Search for the cell housing the specified text and yield its [X, Y] center coordinate. 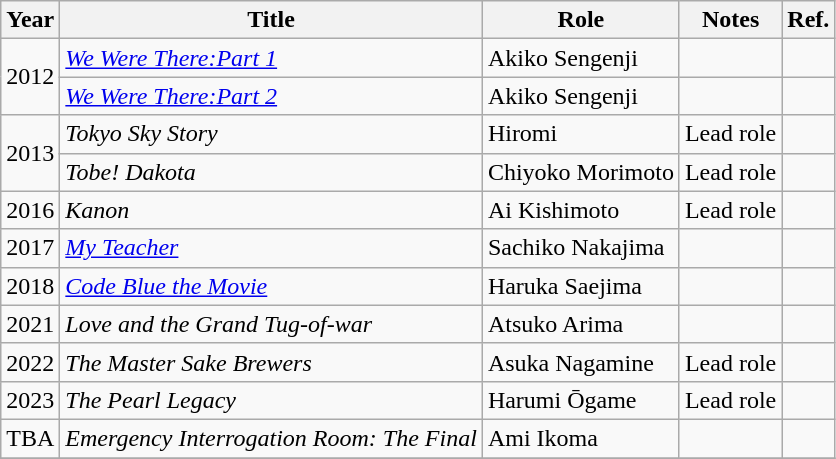
2016 [30, 210]
Tobe! Dakota [272, 172]
2017 [30, 248]
2021 [30, 324]
Title [272, 20]
Hiromi [580, 134]
Emergency Interrogation Room: The Final [272, 438]
2018 [30, 286]
Tokyo Sky Story [272, 134]
Sachiko Nakajima [580, 248]
My Teacher [272, 248]
Kanon [272, 210]
2023 [30, 400]
Role [580, 20]
Notes [730, 20]
Code Blue the Movie [272, 286]
The Master Sake Brewers [272, 362]
Asuka Nagamine [580, 362]
2022 [30, 362]
We Were There:Part 1 [272, 58]
We Were There:Part 2 [272, 96]
Love and the Grand Tug-of-war [272, 324]
2012 [30, 77]
Chiyoko Morimoto [580, 172]
The Pearl Legacy [272, 400]
2013 [30, 153]
Year [30, 20]
Haruka Saejima [580, 286]
Harumi Ōgame [580, 400]
Atsuko Arima [580, 324]
TBA [30, 438]
Ai Kishimoto [580, 210]
Ref. [808, 20]
Ami Ikoma [580, 438]
